Return the [x, y] coordinate for the center point of the cell that contains the specified text.  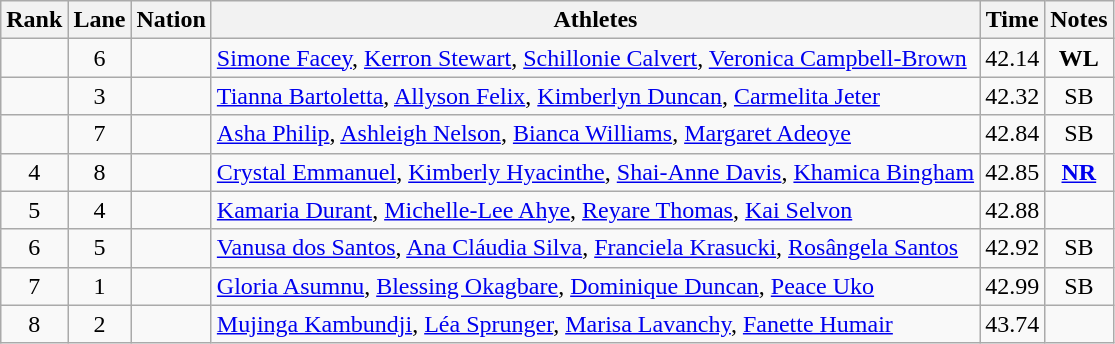
Vanusa dos Santos, Ana Cláudia Silva, Franciela Krasucki, Rosângela Santos [595, 248]
42.92 [1012, 248]
Kamaria Durant, Michelle-Lee Ahye, Reyare Thomas, Kai Selvon [595, 210]
NR [1079, 172]
Notes [1079, 20]
42.14 [1012, 58]
Gloria Asumnu, Blessing Okagbare, Dominique Duncan, Peace Uko [595, 286]
42.99 [1012, 286]
42.84 [1012, 134]
Athletes [595, 20]
WL [1079, 58]
Mujinga Kambundji, Léa Sprunger, Marisa Lavanchy, Fanette Humair [595, 324]
Tianna Bartoletta, Allyson Felix, Kimberlyn Duncan, Carmelita Jeter [595, 96]
43.74 [1012, 324]
Crystal Emmanuel, Kimberly Hyacinthe, Shai-Anne Davis, Khamica Bingham [595, 172]
2 [100, 324]
Rank [34, 20]
Simone Facey, Kerron Stewart, Schillonie Calvert, Veronica Campbell-Brown [595, 58]
3 [100, 96]
Asha Philip, Ashleigh Nelson, Bianca Williams, Margaret Adeoye [595, 134]
Lane [100, 20]
42.85 [1012, 172]
Time [1012, 20]
42.32 [1012, 96]
1 [100, 286]
Nation [171, 20]
42.88 [1012, 210]
